From the cell containing the given text, extract its center point as [X, Y] coordinate. 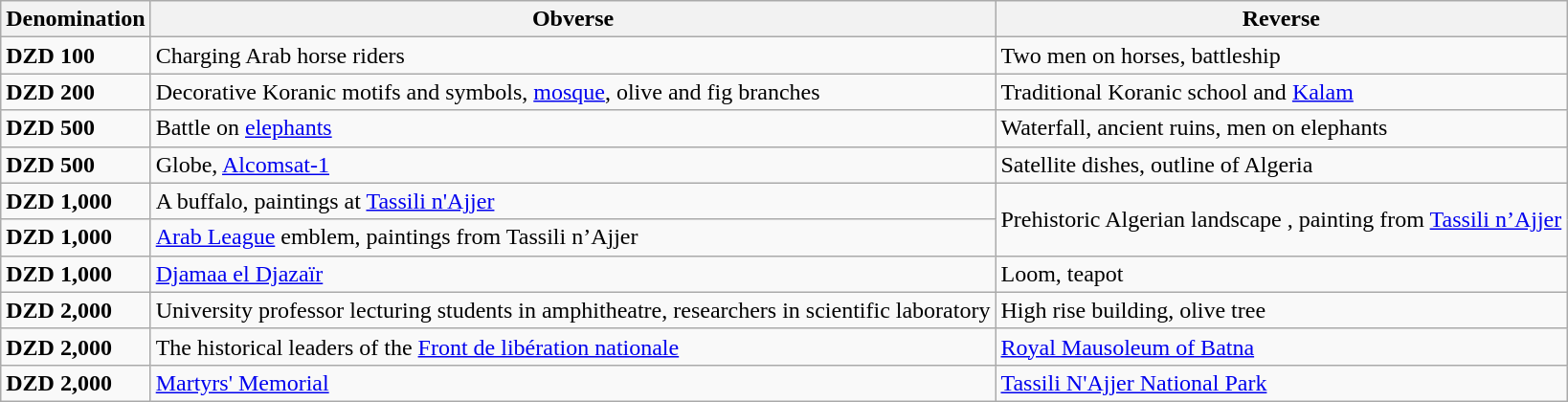
Waterfall, ancient ruins, men on elephants [1281, 128]
Two men on horses, battleship [1281, 56]
Charging Arab horse riders [572, 56]
Decorative Koranic motifs and symbols, mosque, olive and fig branches [572, 92]
DZD 200 [76, 92]
Tassili N'Ajjer National Park [1281, 383]
Obverse [572, 19]
A buffalo, paintings at Tassili n'Ajjer [572, 201]
Djamaa el Djazaïr [572, 274]
Battle on elephants [572, 128]
Satellite dishes, outline of Algeria [1281, 165]
High rise building, olive tree [1281, 310]
Reverse [1281, 19]
Martyrs' Memorial [572, 383]
Loom, teapot [1281, 274]
Traditional Koranic school and Kalam [1281, 92]
University professor lecturing students in amphitheatre, researchers in scientific laboratory [572, 310]
Arab League emblem, paintings from Tassili n’Ajjer [572, 237]
Globe, Alcomsat-1 [572, 165]
Royal Mausoleum of Batna [1281, 346]
The historical leaders of the Front de libération nationale [572, 346]
DZD 100 [76, 56]
Prehistoric Algerian landscape , painting from Tassili n’Ajjer [1281, 219]
Denomination [76, 19]
